Return the (x, y) coordinate for the center point of the cell that contains the specified text.  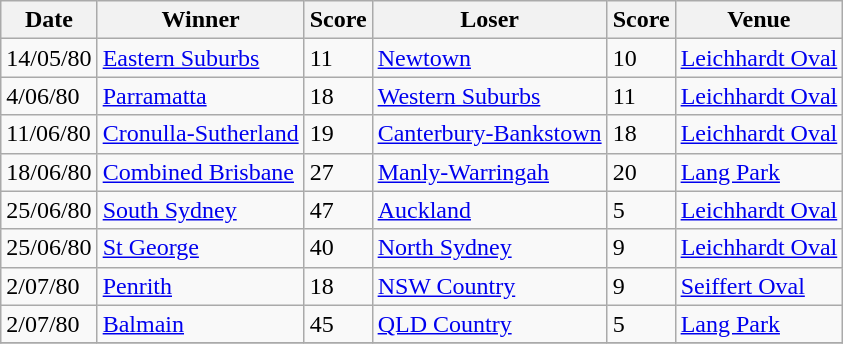
20 (641, 172)
11/06/80 (49, 134)
Parramatta (200, 96)
10 (641, 58)
Balmain (200, 324)
Combined Brisbane (200, 172)
Seiffert Oval (759, 286)
Venue (759, 20)
27 (338, 172)
Date (49, 20)
Newtown (490, 58)
18/06/80 (49, 172)
4/06/80 (49, 96)
Loser (490, 20)
Winner (200, 20)
South Sydney (200, 210)
Eastern Suburbs (200, 58)
NSW Country (490, 286)
19 (338, 134)
Auckland (490, 210)
Manly-Warringah (490, 172)
40 (338, 248)
Western Suburbs (490, 96)
QLD Country (490, 324)
Cronulla-Sutherland (200, 134)
Canterbury-Bankstown (490, 134)
14/05/80 (49, 58)
47 (338, 210)
45 (338, 324)
St George (200, 248)
Penrith (200, 286)
North Sydney (490, 248)
